Search for the cell housing the specified text and yield its (X, Y) center coordinate. 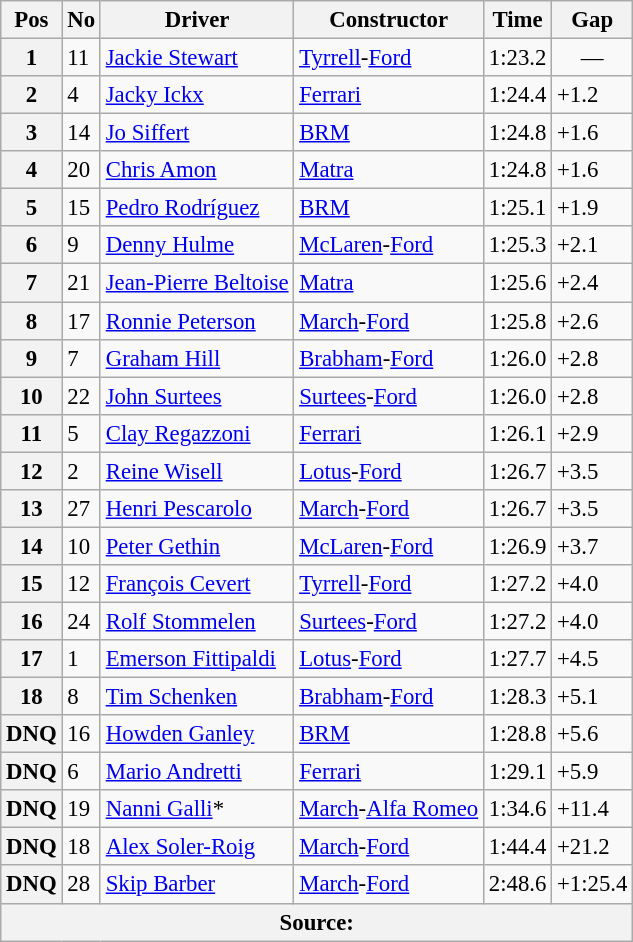
Tim Schenken (196, 697)
Clay Regazzoni (196, 433)
1:25.1 (517, 208)
Alex Soler-Roig (196, 847)
+21.2 (592, 847)
19 (81, 809)
1:25.6 (517, 283)
Jackie Stewart (196, 58)
22 (81, 396)
— (592, 58)
Pos (32, 20)
21 (81, 283)
+5.9 (592, 772)
24 (81, 621)
Rolf Stommelen (196, 621)
1:28.3 (517, 697)
1:25.3 (517, 245)
+1.2 (592, 95)
March-Alfa Romeo (389, 809)
1:44.4 (517, 847)
+3.7 (592, 546)
François Cevert (196, 584)
Ronnie Peterson (196, 321)
Pedro Rodríguez (196, 208)
Jean-Pierre Beltoise (196, 283)
Peter Gethin (196, 546)
Jo Siffert (196, 133)
1:26.1 (517, 433)
3 (32, 133)
+2.9 (592, 433)
Jacky Ickx (196, 95)
Driver (196, 20)
1:25.8 (517, 321)
28 (81, 885)
+4.5 (592, 659)
Emerson Fittipaldi (196, 659)
+1.9 (592, 208)
Mario Andretti (196, 772)
1:34.6 (517, 809)
Howden Ganley (196, 734)
Denny Hulme (196, 245)
+11.4 (592, 809)
+1:25.4 (592, 885)
13 (32, 509)
Constructor (389, 20)
Gap (592, 20)
Henri Pescarolo (196, 509)
27 (81, 509)
No (81, 20)
John Surtees (196, 396)
1:28.8 (517, 734)
+2.6 (592, 321)
Skip Barber (196, 885)
+2.1 (592, 245)
Source: (317, 922)
Time (517, 20)
1:24.4 (517, 95)
20 (81, 170)
1:23.2 (517, 58)
1:26.9 (517, 546)
1:27.7 (517, 659)
1:29.1 (517, 772)
Nanni Galli* (196, 809)
2:48.6 (517, 885)
+2.4 (592, 283)
Reine Wisell (196, 471)
Chris Amon (196, 170)
Graham Hill (196, 358)
+5.1 (592, 697)
+5.6 (592, 734)
